Locate the cell with the specified text and output its (x, y) center coordinate. 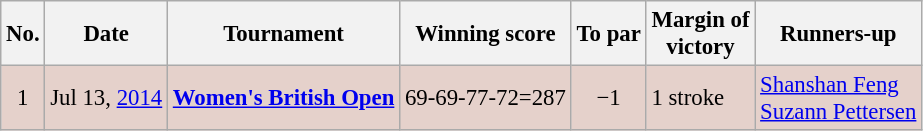
Winning score (486, 34)
Margin ofvictory (700, 34)
1 (23, 98)
No. (23, 34)
Jul 13, 2014 (106, 98)
Tournament (284, 34)
−1 (608, 98)
To par (608, 34)
1 stroke (700, 98)
Shanshan Feng Suzann Pettersen (838, 98)
Date (106, 34)
Women's British Open (284, 98)
69-69-77-72=287 (486, 98)
Runners-up (838, 34)
